Return the (X, Y) coordinate for the center point of the cell that contains the specified text.  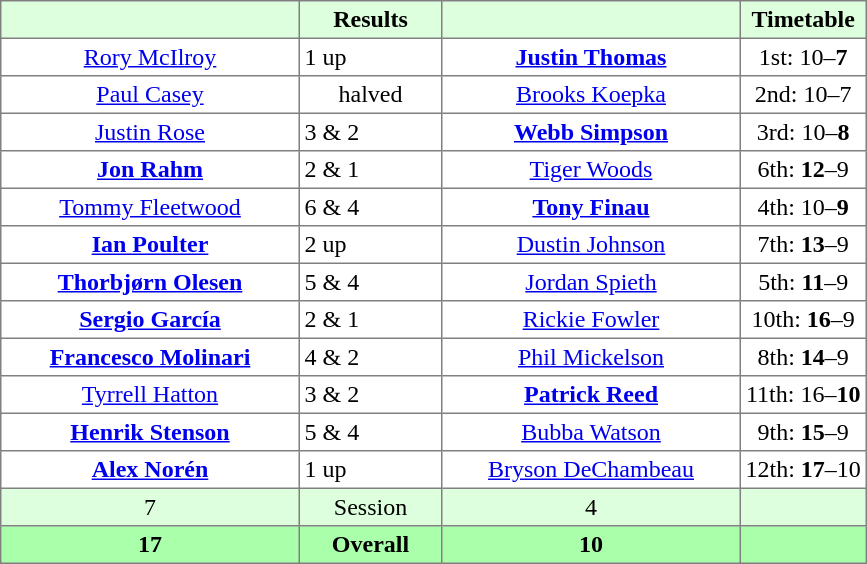
Alex Norén (150, 470)
6th: 12–9 (803, 170)
Results (370, 20)
6 & 4 (370, 207)
halved (370, 95)
4 & 2 (370, 357)
Justin Rose (150, 132)
Francesco Molinari (150, 357)
Tommy Fleetwood (150, 207)
Tony Finau (591, 207)
Thorbjørn Olesen (150, 282)
Sergio García (150, 320)
Justin Thomas (591, 57)
Henrik Stenson (150, 432)
7 (150, 507)
Session (370, 507)
12th: 17–10 (803, 470)
Bubba Watson (591, 432)
Dustin Johnson (591, 245)
8th: 14–9 (803, 357)
4th: 10–9 (803, 207)
Tiger Woods (591, 170)
Paul Casey (150, 95)
Tyrrell Hatton (150, 395)
7th: 13–9 (803, 245)
9th: 15–9 (803, 432)
Overall (370, 545)
4 (591, 507)
2 up (370, 245)
2nd: 10–7 (803, 95)
Jordan Spieth (591, 282)
Timetable (803, 20)
1st: 10–7 (803, 57)
17 (150, 545)
Phil Mickelson (591, 357)
Brooks Koepka (591, 95)
Rickie Fowler (591, 320)
11th: 16–10 (803, 395)
Bryson DeChambeau (591, 470)
3rd: 10–8 (803, 132)
Jon Rahm (150, 170)
Ian Poulter (150, 245)
Webb Simpson (591, 132)
5th: 11–9 (803, 282)
Patrick Reed (591, 395)
Rory McIlroy (150, 57)
10th: 16–9 (803, 320)
10 (591, 545)
